Extract the (x, y) coordinate from the center of the cell holding the provided text.  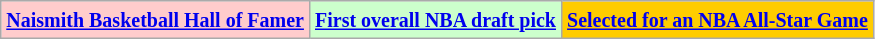
First overall NBA draft pick (435, 20)
Selected for an NBA All-Star Game (718, 20)
Naismith Basketball Hall of Famer (156, 20)
